For the text-containing cell, return its midpoint in [X, Y] coordinate format. 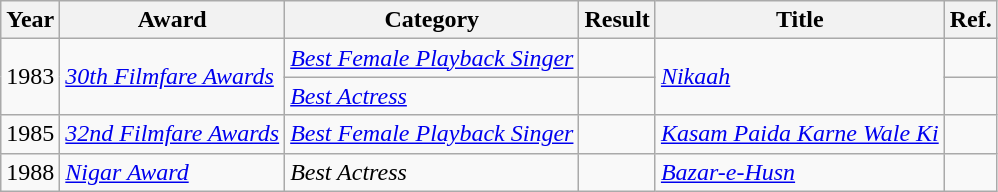
Year [30, 20]
Bazar-e-Husn [800, 172]
1985 [30, 134]
Ref. [970, 20]
Nikaah [800, 77]
Kasam Paida Karne Wale Ki [800, 134]
Result [617, 20]
Title [800, 20]
30th Filmfare Awards [172, 77]
32nd Filmfare Awards [172, 134]
Category [432, 20]
Nigar Award [172, 172]
1988 [30, 172]
Award [172, 20]
1983 [30, 77]
